Output the (x, y) coordinate of the center of the cell containing the given text.  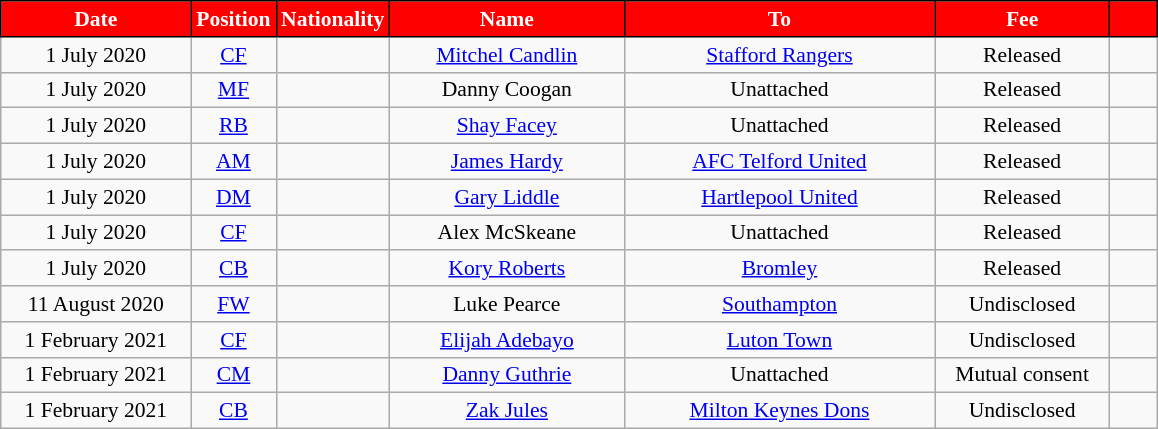
FW (234, 304)
MF (234, 90)
Position (234, 19)
Hartlepool United (779, 197)
Kory Roberts (506, 269)
Date (96, 19)
To (779, 19)
Name (506, 19)
Elijah Adebayo (506, 340)
CM (234, 375)
Nationality (332, 19)
Gary Liddle (506, 197)
Fee (1022, 19)
DM (234, 197)
Mitchel Candlin (506, 55)
Southampton (779, 304)
Bromley (779, 269)
Alex McSkeane (506, 233)
Luke Pearce (506, 304)
AM (234, 162)
Luton Town (779, 340)
Stafford Rangers (779, 55)
Milton Keynes Dons (779, 411)
RB (234, 126)
Shay Facey (506, 126)
Mutual consent (1022, 375)
Danny Coogan (506, 90)
Zak Jules (506, 411)
Danny Guthrie (506, 375)
AFC Telford United (779, 162)
11 August 2020 (96, 304)
James Hardy (506, 162)
